Capture the cell that displays the provided text and extract its [x, y] central coordinate. 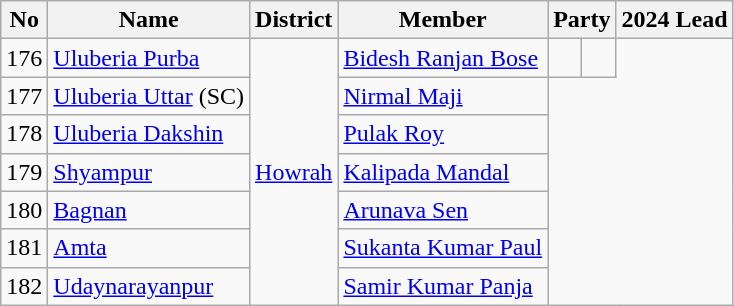
No [24, 20]
Howrah [294, 172]
Pulak Roy [443, 134]
177 [24, 96]
179 [24, 172]
Uluberia Dakshin [149, 134]
180 [24, 210]
176 [24, 58]
Samir Kumar Panja [443, 286]
Uluberia Purba [149, 58]
District [294, 20]
Arunava Sen [443, 210]
Udaynarayanpur [149, 286]
Amta [149, 248]
Bagnan [149, 210]
Name [149, 20]
Member [443, 20]
Kalipada Mandal [443, 172]
181 [24, 248]
2024 Lead [674, 20]
178 [24, 134]
Shyampur [149, 172]
Sukanta Kumar Paul [443, 248]
182 [24, 286]
Nirmal Maji [443, 96]
Party [582, 20]
Bidesh Ranjan Bose [443, 58]
Uluberia Uttar (SC) [149, 96]
